Locate the cell with the specified text and output its [X, Y] center coordinate. 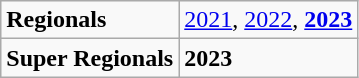
2023 [268, 58]
Super Regionals [90, 58]
Regionals [90, 20]
2021, 2022, 2023 [268, 20]
